For the text-containing cell, return its midpoint in (X, Y) coordinate format. 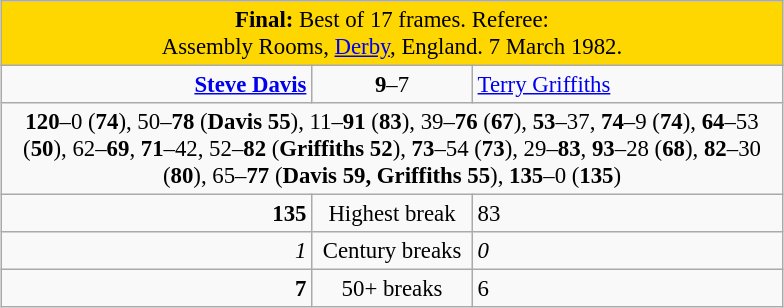
Final: Best of 17 frames. Referee: Assembly Rooms, Derby, England. 7 March 1982. (392, 34)
50+ breaks (392, 289)
9–7 (392, 85)
Steve Davis (156, 85)
7 (156, 289)
Century breaks (392, 251)
83 (628, 214)
Terry Griffiths (628, 85)
135 (156, 214)
0 (628, 251)
Highest break (392, 214)
1 (156, 251)
6 (628, 289)
